Determine the [X, Y] coordinate at the center of the cell enclosing the given text.  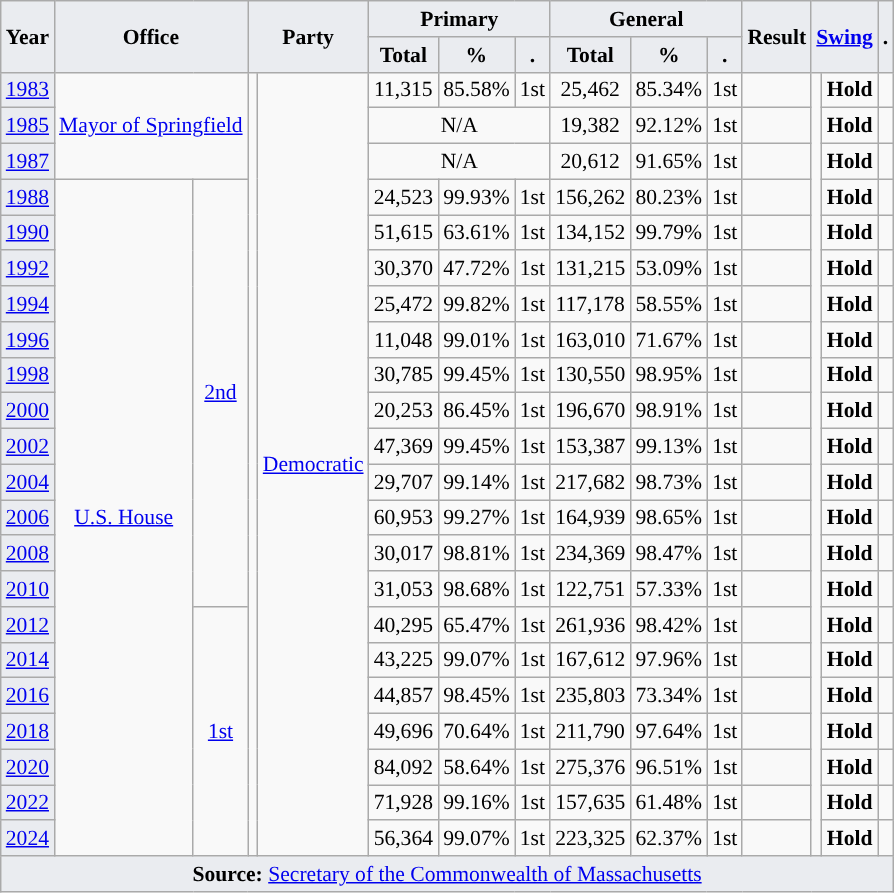
99.16% [476, 803]
11,315 [404, 90]
157,635 [590, 803]
99.27% [476, 518]
99.79% [668, 233]
71.67% [668, 340]
57.33% [668, 589]
24,523 [404, 197]
99.93% [476, 197]
99.01% [476, 340]
2nd [220, 393]
167,612 [590, 660]
98.73% [668, 482]
51,615 [404, 233]
73.34% [668, 696]
98.91% [668, 411]
164,939 [590, 518]
275,376 [590, 767]
Party [308, 36]
1992 [28, 269]
1990 [28, 233]
2018 [28, 732]
25,472 [404, 304]
58.64% [476, 767]
99.13% [668, 447]
91.65% [668, 162]
98.65% [668, 518]
29,707 [404, 482]
217,682 [590, 482]
61.48% [668, 803]
134,152 [590, 233]
49,696 [404, 732]
2000 [28, 411]
234,369 [590, 554]
1987 [28, 162]
Democratic [314, 464]
71,928 [404, 803]
86.45% [476, 411]
2002 [28, 447]
56,364 [404, 839]
1994 [28, 304]
98.47% [668, 554]
2014 [28, 660]
Mayor of Springfield [151, 126]
30,785 [404, 375]
Office [151, 36]
98.45% [476, 696]
30,370 [404, 269]
99.82% [476, 304]
2016 [28, 696]
44,857 [404, 696]
Source: Secretary of the Commonwealth of Massachusetts [448, 874]
Primary [460, 19]
20,612 [590, 162]
92.12% [668, 126]
2008 [28, 554]
30,017 [404, 554]
43,225 [404, 660]
47.72% [476, 269]
2024 [28, 839]
98.81% [476, 554]
U.S. House [124, 518]
1998 [28, 375]
Year [28, 36]
153,387 [590, 447]
Swing [844, 36]
156,262 [590, 197]
2020 [28, 767]
97.96% [668, 660]
2010 [28, 589]
84,092 [404, 767]
99.14% [476, 482]
31,053 [404, 589]
131,215 [590, 269]
130,550 [590, 375]
85.34% [668, 90]
40,295 [404, 625]
70.64% [476, 732]
11,048 [404, 340]
25,462 [590, 90]
1983 [28, 90]
60,953 [404, 518]
261,936 [590, 625]
98.95% [668, 375]
General [646, 19]
98.42% [668, 625]
2012 [28, 625]
211,790 [590, 732]
1996 [28, 340]
53.09% [668, 269]
19,382 [590, 126]
235,803 [590, 696]
2022 [28, 803]
Result [776, 36]
2006 [28, 518]
1985 [28, 126]
97.64% [668, 732]
1988 [28, 197]
65.47% [476, 625]
80.23% [668, 197]
85.58% [476, 90]
163,010 [590, 340]
122,751 [590, 589]
223,325 [590, 839]
117,178 [590, 304]
2004 [28, 482]
58.55% [668, 304]
98.68% [476, 589]
196,670 [590, 411]
20,253 [404, 411]
63.61% [476, 233]
47,369 [404, 447]
96.51% [668, 767]
62.37% [668, 839]
